Pinpoint the cell where the given text exists, returning its [X, Y] midpoint coordinate. 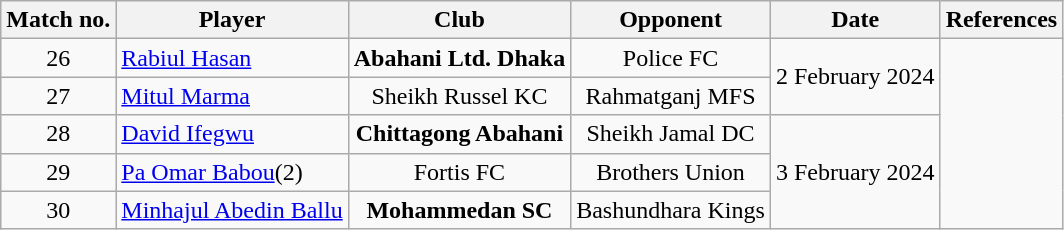
Sheikh Russel KC [459, 96]
Sheikh Jamal DC [671, 134]
Player [232, 20]
Abahani Ltd. Dhaka [459, 58]
3 February 2024 [855, 172]
2 February 2024 [855, 77]
Bashundhara Kings [671, 210]
Police FC [671, 58]
David Ifegwu [232, 134]
Fortis FC [459, 172]
Pa Omar Babou(2) [232, 172]
Opponent [671, 20]
28 [58, 134]
Match no. [58, 20]
30 [58, 210]
Mohammedan SC [459, 210]
Brothers Union [671, 172]
Chittagong Abahani [459, 134]
Date [855, 20]
References [1002, 20]
Mitul Marma [232, 96]
Club [459, 20]
Rahmatganj MFS [671, 96]
Minhajul Abedin Ballu [232, 210]
27 [58, 96]
26 [58, 58]
Rabiul Hasan [232, 58]
29 [58, 172]
